From the cell containing the given text, extract its center point as [X, Y] coordinate. 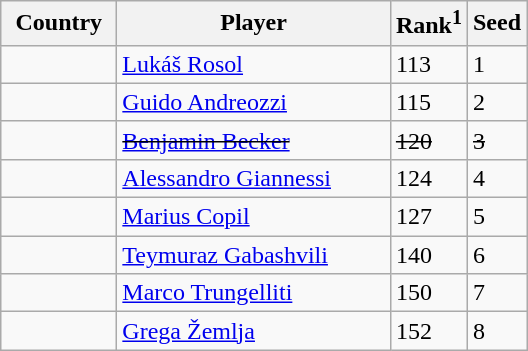
Seed [496, 24]
Guido Andreozzi [254, 102]
115 [428, 102]
Country [59, 24]
Marius Copil [254, 217]
Benjamin Becker [254, 140]
5 [496, 217]
120 [428, 140]
140 [428, 255]
Grega Žemlja [254, 331]
124 [428, 178]
Teymuraz Gabashvili [254, 255]
4 [496, 178]
7 [496, 293]
Player [254, 24]
Alessandro Giannessi [254, 178]
Marco Trungelliti [254, 293]
150 [428, 293]
Lukáš Rosol [254, 64]
8 [496, 331]
113 [428, 64]
3 [496, 140]
1 [496, 64]
127 [428, 217]
Rank1 [428, 24]
152 [428, 331]
2 [496, 102]
6 [496, 255]
